Determine the [x, y] coordinate at the center of the cell enclosing the given text.  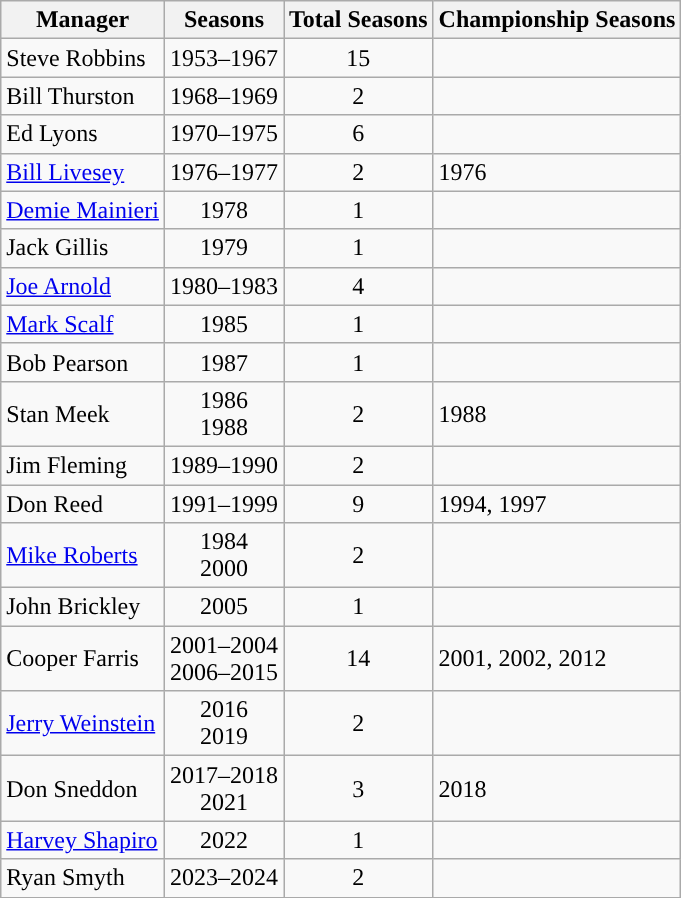
19842000 [224, 556]
2018 [557, 788]
1970–1975 [224, 134]
Ed Lyons [83, 134]
Don Sneddon [83, 788]
2001–20042006–2015 [224, 658]
Bob Pearson [83, 362]
Demie Mainieri [83, 210]
Mark Scalf [83, 324]
John Brickley [83, 607]
Bill Livesey [83, 172]
Total Seasons [359, 20]
9 [359, 503]
20162019 [224, 724]
3 [359, 788]
Jack Gillis [83, 248]
Jerry Weinstein [83, 724]
2023–2024 [224, 878]
Manager [83, 20]
1980–1983 [224, 286]
1988 [557, 414]
1976–1977 [224, 172]
Jim Fleming [83, 465]
1978 [224, 210]
1989–1990 [224, 465]
1994, 1997 [557, 503]
19861988 [224, 414]
Cooper Farris [83, 658]
4 [359, 286]
1987 [224, 362]
Championship Seasons [557, 20]
15 [359, 58]
Harvey Shapiro [83, 840]
1968–1969 [224, 96]
Ryan Smyth [83, 878]
Don Reed [83, 503]
6 [359, 134]
Steve Robbins [83, 58]
Seasons [224, 20]
14 [359, 658]
2005 [224, 607]
2022 [224, 840]
1953–1967 [224, 58]
Stan Meek [83, 414]
Mike Roberts [83, 556]
Joe Arnold [83, 286]
1979 [224, 248]
Bill Thurston [83, 96]
2001, 2002, 2012 [557, 658]
2017–20182021 [224, 788]
1991–1999 [224, 503]
1985 [224, 324]
1976 [557, 172]
